Detect which cell encompasses the target text, then output its (X, Y) center coordinate. 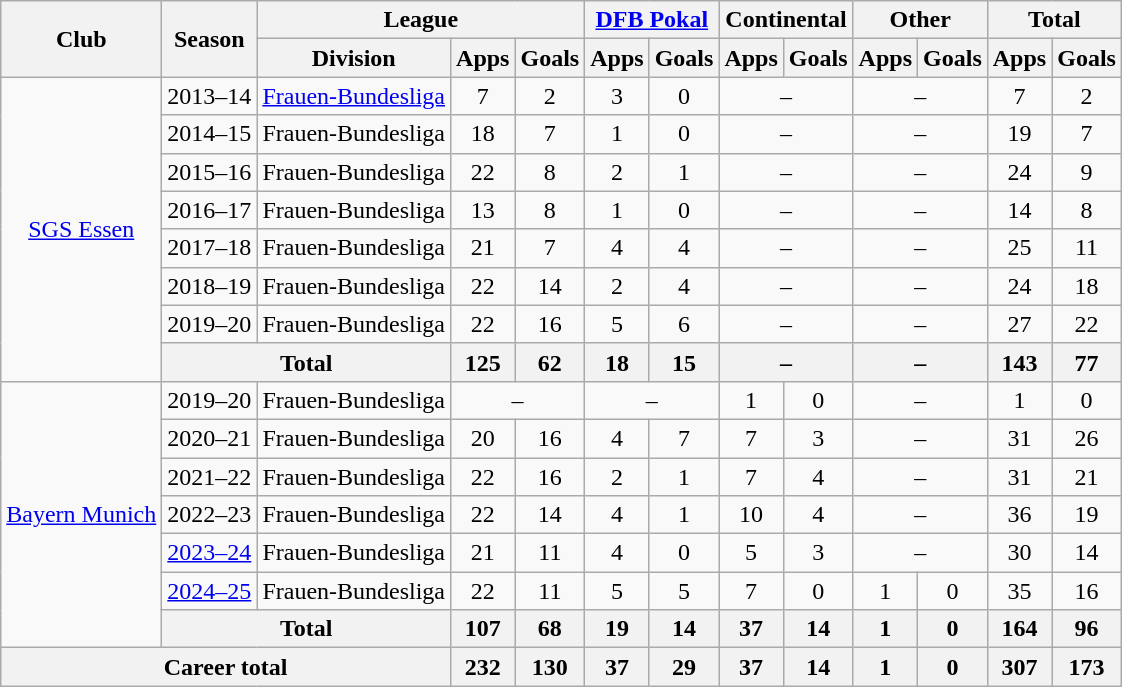
143 (1019, 362)
68 (550, 629)
35 (1019, 591)
15 (684, 362)
2018–19 (210, 286)
27 (1019, 324)
2014–15 (210, 134)
130 (550, 667)
2017–18 (210, 248)
173 (1087, 667)
10 (751, 515)
2022–23 (210, 515)
Club (82, 39)
125 (483, 362)
SGS Essen (82, 229)
26 (1087, 438)
96 (1087, 629)
League (421, 20)
2015–16 (210, 172)
232 (483, 667)
77 (1087, 362)
Continental (786, 20)
2020–21 (210, 438)
13 (483, 210)
2016–17 (210, 210)
36 (1019, 515)
30 (1019, 553)
25 (1019, 248)
Division (354, 58)
29 (684, 667)
9 (1087, 172)
62 (550, 362)
2023–24 (210, 553)
164 (1019, 629)
6 (684, 324)
20 (483, 438)
307 (1019, 667)
107 (483, 629)
Other (920, 20)
2021–22 (210, 477)
2024–25 (210, 591)
2013–14 (210, 96)
Season (210, 39)
DFB Pokal (652, 20)
Career total (226, 667)
Bayern Munich (82, 514)
